Identify which cell holds the provided text, then report its (x, y) central coordinate. 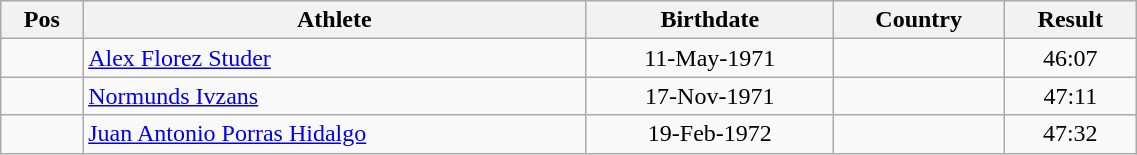
11-May-1971 (710, 58)
17-Nov-1971 (710, 96)
46:07 (1070, 58)
47:32 (1070, 134)
Athlete (334, 20)
19-Feb-1972 (710, 134)
Country (919, 20)
Alex Florez Studer (334, 58)
Juan Antonio Porras Hidalgo (334, 134)
47:11 (1070, 96)
Normunds Ivzans (334, 96)
Pos (42, 20)
Birthdate (710, 20)
Result (1070, 20)
